Extract the (x, y) coordinate from the center of the cell holding the provided text.  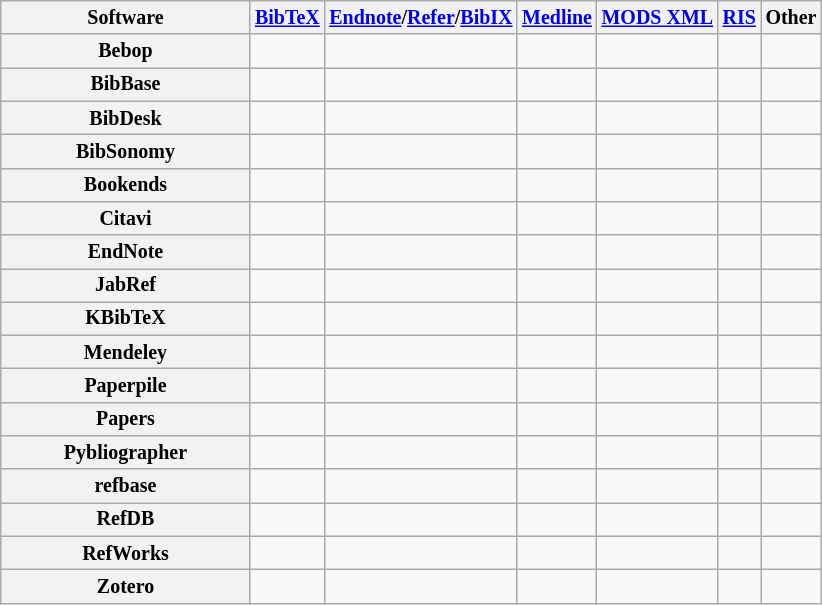
Zotero (126, 586)
Bebop (126, 52)
RefWorks (126, 554)
Pybliographer (126, 452)
RefDB (126, 520)
Other (792, 18)
BibBase (126, 84)
Endnote/Refer/BibIX (422, 18)
Mendeley (126, 352)
Papers (126, 420)
JabRef (126, 286)
refbase (126, 486)
Software (126, 18)
BibSonomy (126, 152)
BibTeX (287, 18)
EndNote (126, 252)
Medline (556, 18)
Bookends (126, 184)
KBibTeX (126, 318)
RIS (740, 18)
Citavi (126, 218)
MODS XML (658, 18)
BibDesk (126, 118)
Paperpile (126, 386)
